Locate the cell with the specified text and output its (X, Y) center coordinate. 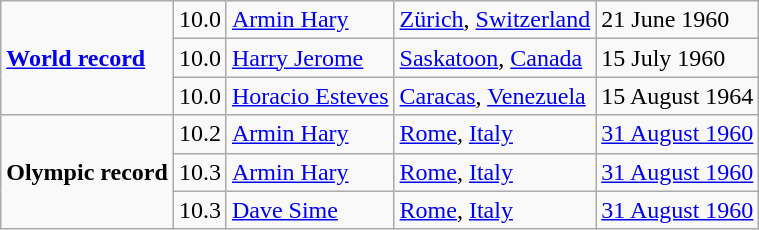
21 June 1960 (678, 20)
15 August 1964 (678, 96)
Harry Jerome (310, 58)
Caracas, Venezuela (495, 96)
World record (88, 58)
Horacio Esteves (310, 96)
10.2 (200, 134)
Olympic record (88, 172)
Zürich, Switzerland (495, 20)
Dave Sime (310, 210)
15 July 1960 (678, 58)
Saskatoon, Canada (495, 58)
